For the text-containing cell, return its midpoint in [x, y] coordinate format. 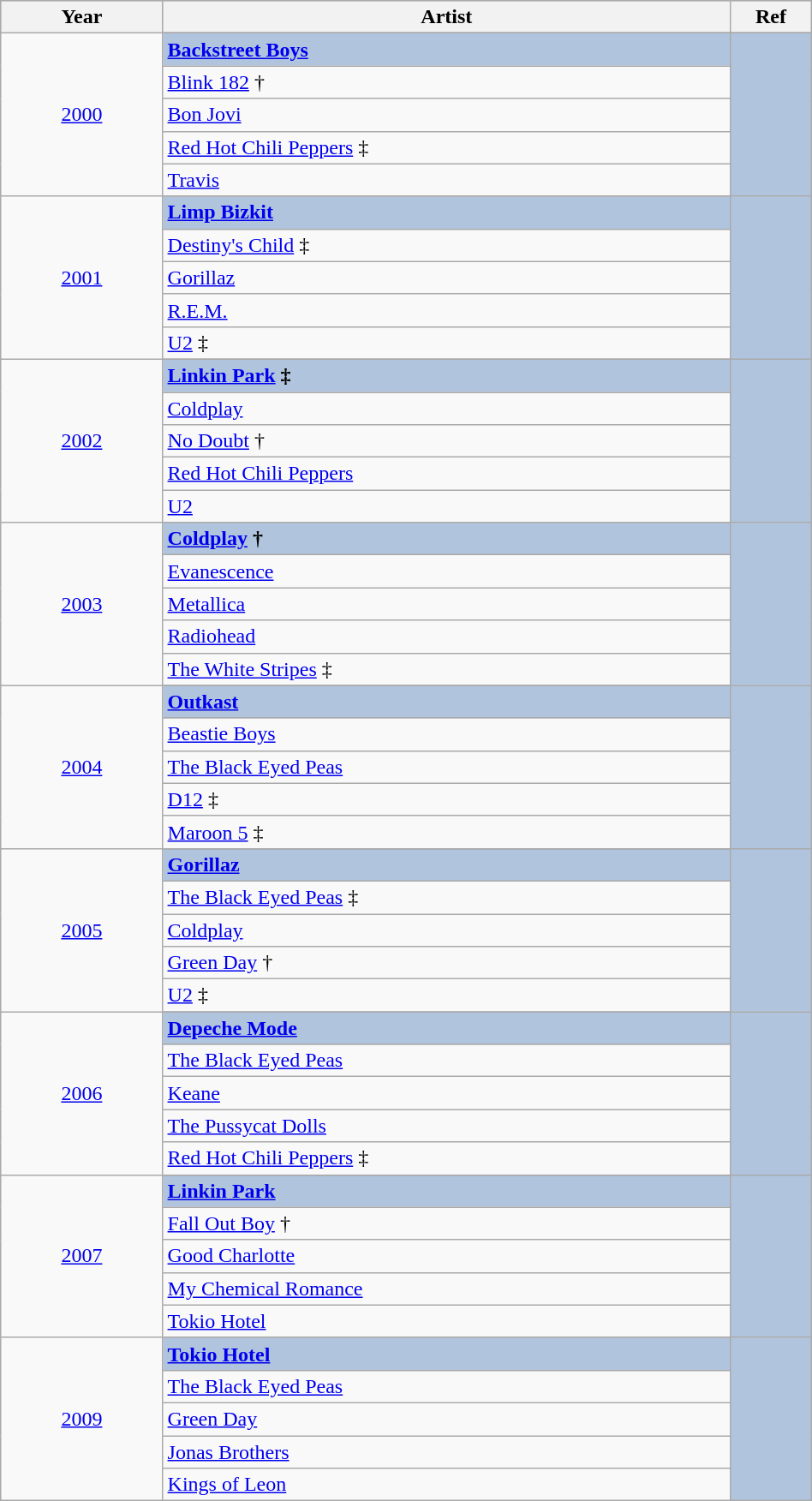
2009 [82, 1419]
Bon Jovi [447, 115]
2004 [82, 767]
Fall Out Boy † [447, 1223]
2005 [82, 930]
Radiohead [447, 637]
Red Hot Chili Peppers [447, 474]
D12 ‡ [447, 799]
Depeche Mode [447, 1028]
Keane [447, 1093]
Kings of Leon [447, 1485]
Beastie Boys [447, 734]
Blink 182 † [447, 82]
Travis [447, 180]
Evanescence [447, 571]
R.E.M. [447, 310]
Limp Bizkit [447, 212]
Linkin Park [447, 1191]
Jonas Brothers [447, 1452]
Green Day † [447, 963]
Artist [447, 17]
Backstreet Boys [447, 50]
Ref [771, 17]
No Doubt † [447, 441]
The Black Eyed Peas ‡ [447, 897]
Destiny's Child ‡ [447, 245]
The White Stripes ‡ [447, 669]
Outkast [447, 702]
Green Day [447, 1419]
Linkin Park ‡ [447, 375]
Metallica [447, 604]
Year [82, 17]
My Chemical Romance [447, 1289]
2002 [82, 440]
2000 [82, 115]
2006 [82, 1093]
Good Charlotte [447, 1256]
The Pussycat Dolls [447, 1126]
Coldplay † [447, 539]
2001 [82, 278]
U2 [447, 506]
2003 [82, 604]
Maroon 5 ‡ [447, 832]
2007 [82, 1256]
